Return (X, Y) of the center of cell containing provided text 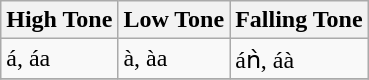
Low Tone (174, 20)
áǹ, áà (299, 59)
High Tone (60, 20)
Falling Tone (299, 20)
à, àa (174, 59)
á, áa (60, 59)
